Detect which cell encompasses the target text, then output its (x, y) center coordinate. 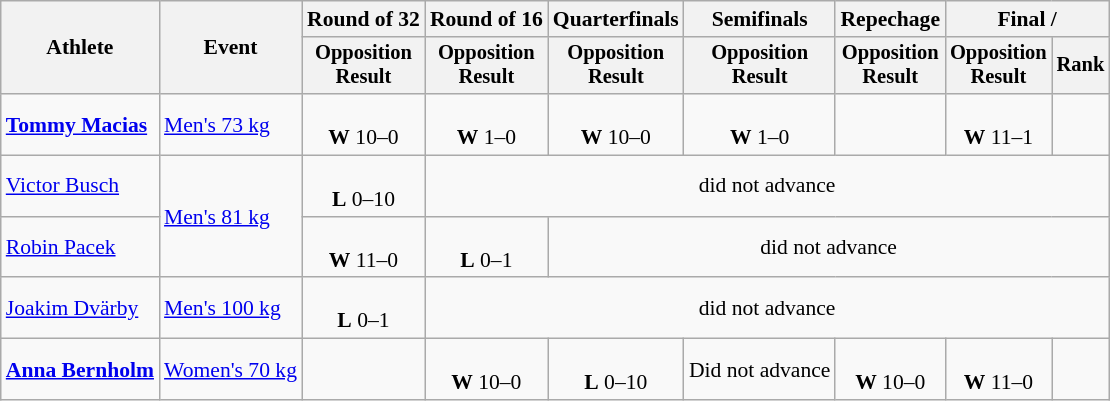
Repechage (890, 19)
Men's 73 kg (230, 124)
Women's 70 kg (230, 370)
Victor Busch (80, 186)
Round of 16 (486, 19)
Joakim Dvärby (80, 308)
Men's 100 kg (230, 308)
Final / (1027, 19)
Men's 81 kg (230, 217)
Round of 32 (364, 19)
Tommy Macias (80, 124)
Event (230, 48)
W 11–1 (998, 124)
Athlete (80, 48)
Robin Pacek (80, 248)
Semifinals (760, 19)
Quarterfinals (616, 19)
Did not advance (760, 370)
Anna Bernholm (80, 370)
Rank (1081, 66)
